Find where the given text appears and provide that cell's center as (X, Y) coordinate. 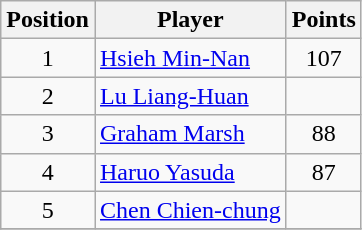
5 (48, 210)
88 (324, 134)
Lu Liang-Huan (190, 96)
Graham Marsh (190, 134)
87 (324, 172)
107 (324, 58)
Position (48, 20)
Player (190, 20)
2 (48, 96)
Chen Chien-chung (190, 210)
4 (48, 172)
Haruo Yasuda (190, 172)
1 (48, 58)
Hsieh Min-Nan (190, 58)
Points (324, 20)
3 (48, 134)
